Detect which cell encompasses the target text, then output its [X, Y] center coordinate. 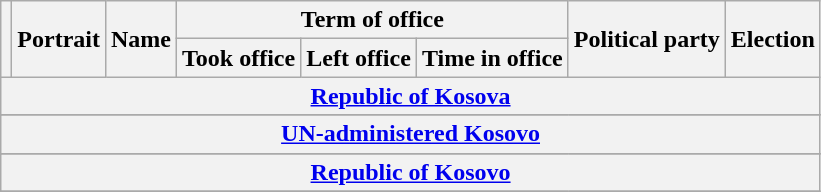
Term of office [373, 20]
Portrait [59, 39]
Left office [359, 58]
Time in office [492, 58]
Republic of Kosovo [411, 172]
Republic of Kosova [411, 96]
Name [140, 39]
Election [772, 39]
UN-administered Kosovo [411, 134]
Took office [239, 58]
Political party [646, 39]
